Return (X, Y) of the center of cell containing provided text 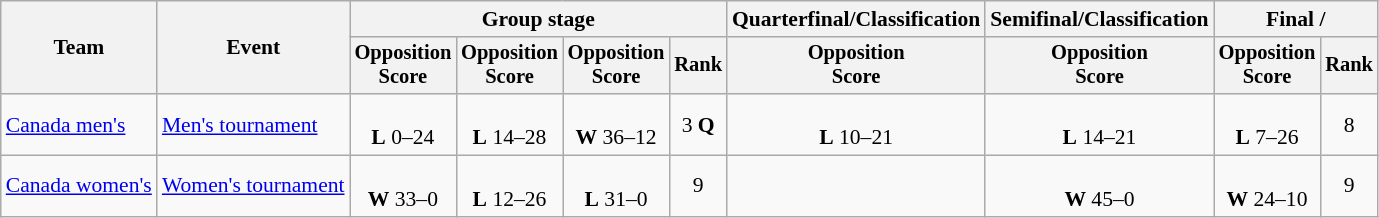
L 10–21 (856, 124)
W 36–12 (616, 124)
Women's tournament (254, 186)
W 24–10 (1268, 186)
L 0–24 (404, 124)
Final / (1296, 19)
Team (79, 48)
Quarterfinal/Classification (856, 19)
8 (1349, 124)
Group stage (538, 19)
L 14–28 (510, 124)
Men's tournament (254, 124)
3 Q (698, 124)
Canada men's (79, 124)
W 33–0 (404, 186)
W 45–0 (1099, 186)
Event (254, 48)
L 31–0 (616, 186)
Semifinal/Classification (1099, 19)
L 7–26 (1268, 124)
L 12–26 (510, 186)
L 14–21 (1099, 124)
Canada women's (79, 186)
